Provide the (X, Y) coordinate of the cell's center where the given text is located.  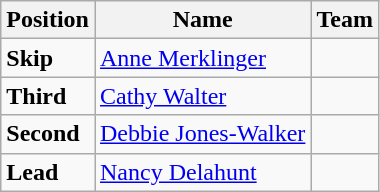
Nancy Delahunt (202, 172)
Second (48, 134)
Position (48, 20)
Lead (48, 172)
Team (345, 20)
Debbie Jones-Walker (202, 134)
Cathy Walter (202, 96)
Anne Merklinger (202, 58)
Third (48, 96)
Skip (48, 58)
Name (202, 20)
